Pinpoint the cell where the given text exists, returning its (X, Y) midpoint coordinate. 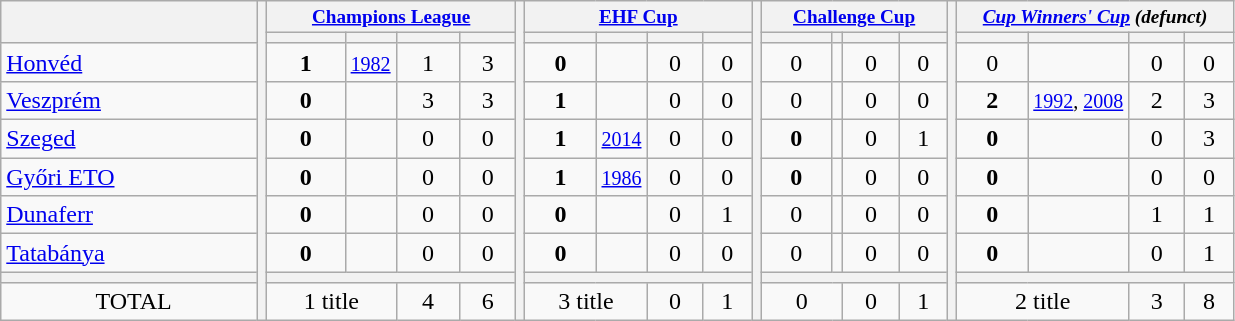
6 (488, 302)
1986 (622, 177)
Challenge Cup (854, 17)
Szeged (130, 139)
1992, 2008 (1078, 101)
Champions League (392, 17)
3 title (586, 302)
Győri ETO (130, 177)
TOTAL (134, 302)
4 (428, 302)
Honvéd (130, 62)
2014 (622, 139)
1982 (370, 62)
Cup Winners' Cup (defunct) (1096, 17)
Tatabánya (130, 253)
2 title (1043, 302)
EHF Cup (638, 17)
Dunaferr (130, 215)
1 title (332, 302)
Veszprém (130, 101)
8 (1210, 302)
